Pinpoint the cell where the given text exists, returning its [X, Y] midpoint coordinate. 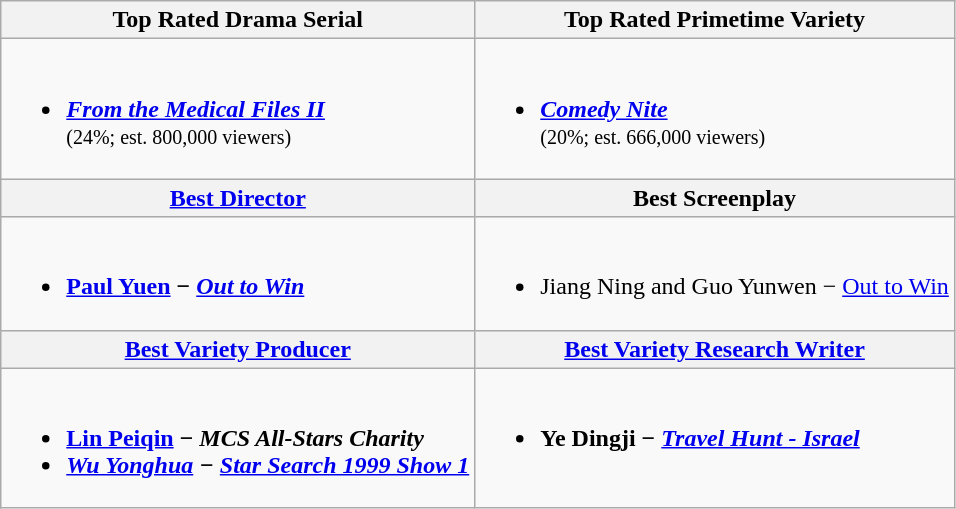
Lin Peiqin − MCS All-Stars CharityWu Yonghua − Star Search 1999 Show 1 [238, 438]
Best Variety Research Writer [715, 349]
Top Rated Drama Serial [238, 20]
Best Screenplay [715, 198]
Ye Dingji − Travel Hunt - Israel [715, 438]
Best Director [238, 198]
From the Medical Files II(24%; est. 800,000 viewers) [238, 109]
Paul Yuen − Out to Win [238, 274]
Top Rated Primetime Variety [715, 20]
Best Variety Producer [238, 349]
Jiang Ning and Guo Yunwen − Out to Win [715, 274]
Comedy Nite(20%; est. 666,000 viewers) [715, 109]
